Return (x, y) of the center of cell containing provided text 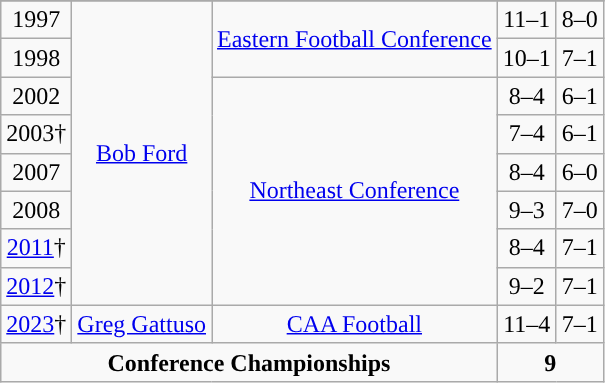
7–4 (526, 134)
9–3 (526, 210)
9–2 (526, 286)
9 (550, 362)
2011† (36, 248)
Conference Championships (249, 362)
2023† (36, 324)
Bob Ford (142, 153)
2008 (36, 210)
Greg Gattuso (142, 324)
CAA Football (355, 324)
11–1 (526, 20)
2002 (36, 96)
10–1 (526, 58)
1998 (36, 58)
7–0 (580, 210)
1997 (36, 20)
11–4 (526, 324)
2007 (36, 172)
6–0 (580, 172)
8–0 (580, 20)
Eastern Football Conference (355, 39)
2003† (36, 134)
2012† (36, 286)
Northeast Conference (355, 191)
